Locate the cell with the specified text and output its [X, Y] center coordinate. 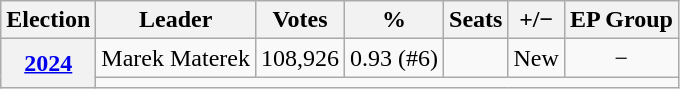
Marek Materek [176, 58]
0.93 (#6) [394, 58]
Election [48, 20]
New [536, 58]
2024 [48, 64]
Votes [300, 20]
+/− [536, 20]
Leader [176, 20]
% [394, 20]
Seats [476, 20]
− [621, 58]
EP Group [621, 20]
108,926 [300, 58]
